Pinpoint the cell where the given text exists, returning its (x, y) midpoint coordinate. 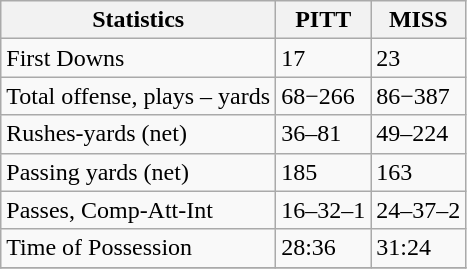
Passes, Comp-Att-Int (138, 210)
First Downs (138, 58)
MISS (418, 20)
36–81 (324, 134)
185 (324, 172)
PITT (324, 20)
Passing yards (net) (138, 172)
163 (418, 172)
86−387 (418, 96)
28:36 (324, 248)
24–37–2 (418, 210)
16–32–1 (324, 210)
23 (418, 58)
17 (324, 58)
68−266 (324, 96)
Statistics (138, 20)
49–224 (418, 134)
Total offense, plays – yards (138, 96)
31:24 (418, 248)
Time of Possession (138, 248)
Rushes-yards (net) (138, 134)
